Scan for the cell matching the given text and deliver its [X, Y] coordinate at center. 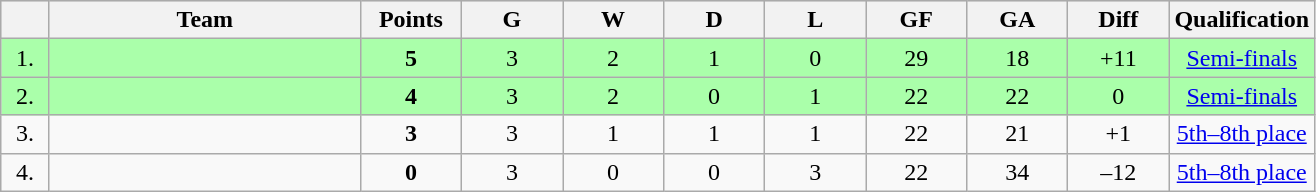
4 [410, 96]
GA [1018, 20]
1. [26, 58]
2. [26, 96]
–12 [1118, 172]
29 [916, 58]
D [714, 20]
21 [1018, 134]
L [816, 20]
+11 [1118, 58]
+1 [1118, 134]
Qualification [1242, 20]
Points [410, 20]
18 [1018, 58]
5 [410, 58]
G [512, 20]
GF [916, 20]
34 [1018, 172]
4. [26, 172]
W [612, 20]
3. [26, 134]
Team [204, 20]
Diff [1118, 20]
